Return [X, Y] of the center of cell containing provided text 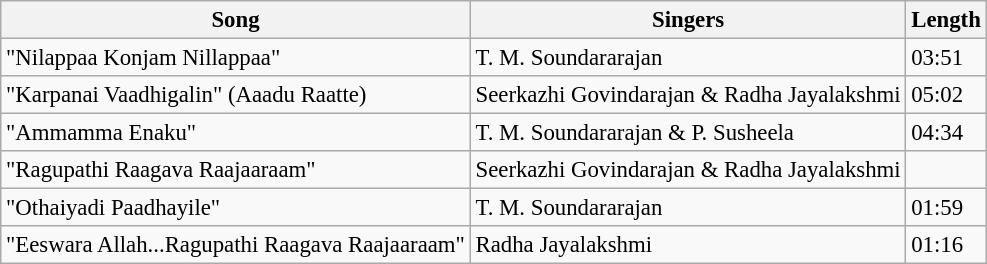
"Karpanai Vaadhigalin" (Aaadu Raatte) [236, 95]
"Ammamma Enaku" [236, 133]
T. M. Soundararajan & P. Susheela [688, 133]
01:16 [946, 245]
04:34 [946, 133]
Singers [688, 20]
05:02 [946, 95]
Song [236, 20]
"Eeswara Allah...Ragupathi Raagava Raajaaraam" [236, 245]
"Othaiyadi Paadhayile" [236, 208]
"Nilappaa Konjam Nillappaa" [236, 58]
01:59 [946, 208]
Length [946, 20]
"Ragupathi Raagava Raajaaraam" [236, 170]
Radha Jayalakshmi [688, 245]
03:51 [946, 58]
